Locate the cell with the specified text and output its [x, y] center coordinate. 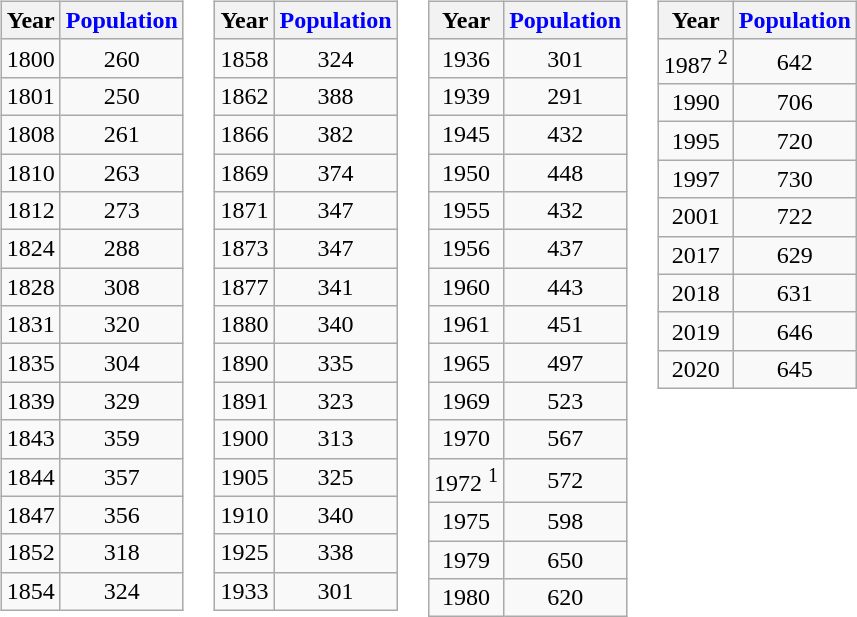
1956 [466, 249]
730 [794, 179]
2018 [696, 293]
1987 2 [696, 62]
1866 [244, 134]
1936 [466, 58]
1831 [30, 325]
523 [566, 401]
1950 [466, 173]
263 [122, 173]
308 [122, 287]
329 [122, 401]
722 [794, 217]
1801 [30, 96]
1812 [30, 211]
1880 [244, 325]
642 [794, 62]
598 [566, 522]
1969 [466, 401]
650 [566, 560]
2019 [696, 331]
1808 [30, 134]
1844 [30, 477]
304 [122, 363]
318 [122, 553]
1890 [244, 363]
1843 [30, 439]
629 [794, 255]
1891 [244, 401]
443 [566, 287]
1939 [466, 96]
1980 [466, 598]
1854 [30, 591]
631 [794, 293]
1824 [30, 249]
448 [566, 173]
356 [122, 515]
620 [566, 598]
1975 [466, 522]
1955 [466, 211]
720 [794, 141]
1995 [696, 141]
646 [794, 331]
250 [122, 96]
645 [794, 369]
497 [566, 363]
2017 [696, 255]
1869 [244, 173]
1810 [30, 173]
572 [566, 480]
388 [336, 96]
357 [122, 477]
1835 [30, 363]
2020 [696, 369]
1970 [466, 439]
313 [336, 439]
1873 [244, 249]
1800 [30, 58]
1933 [244, 591]
706 [794, 103]
273 [122, 211]
341 [336, 287]
1965 [466, 363]
1828 [30, 287]
288 [122, 249]
1871 [244, 211]
325 [336, 477]
1925 [244, 553]
1847 [30, 515]
1945 [466, 134]
374 [336, 173]
1839 [30, 401]
1979 [466, 560]
260 [122, 58]
1905 [244, 477]
2001 [696, 217]
567 [566, 439]
1858 [244, 58]
451 [566, 325]
1852 [30, 553]
359 [122, 439]
323 [336, 401]
335 [336, 363]
1877 [244, 287]
1997 [696, 179]
1972 1 [466, 480]
1990 [696, 103]
1862 [244, 96]
1960 [466, 287]
261 [122, 134]
1900 [244, 439]
320 [122, 325]
437 [566, 249]
291 [566, 96]
1961 [466, 325]
1910 [244, 515]
382 [336, 134]
338 [336, 553]
